Return the (x, y) coordinate for the center point of the cell that contains the specified text.  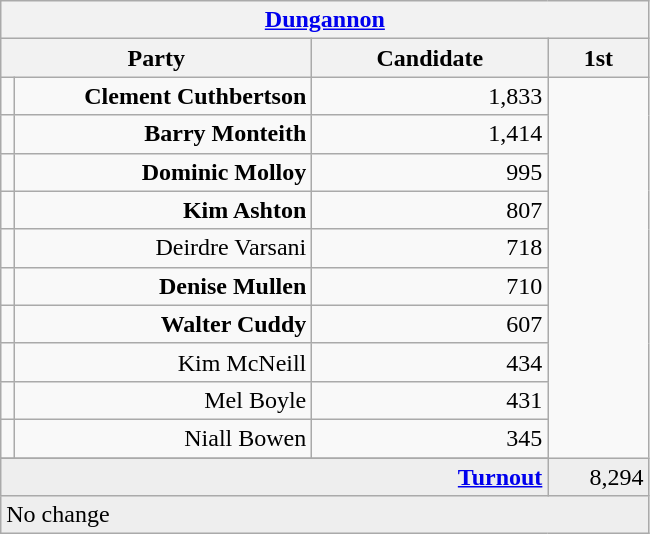
607 (430, 324)
710 (430, 286)
Party (156, 58)
434 (430, 362)
Dominic Molloy (164, 172)
Mel Boyle (164, 400)
995 (430, 172)
Deirdre Varsani (164, 248)
Clement Cuthbertson (164, 96)
8,294 (598, 477)
1st (598, 58)
Dungannon (325, 20)
718 (430, 248)
1,414 (430, 134)
Niall Bowen (164, 438)
Walter Cuddy (164, 324)
No change (325, 515)
807 (430, 210)
Kim McNeill (164, 362)
1,833 (430, 96)
Turnout (274, 477)
Candidate (430, 58)
345 (430, 438)
Denise Mullen (164, 286)
Barry Monteith (164, 134)
Kim Ashton (164, 210)
431 (430, 400)
